Return [x, y] of the center of cell containing provided text 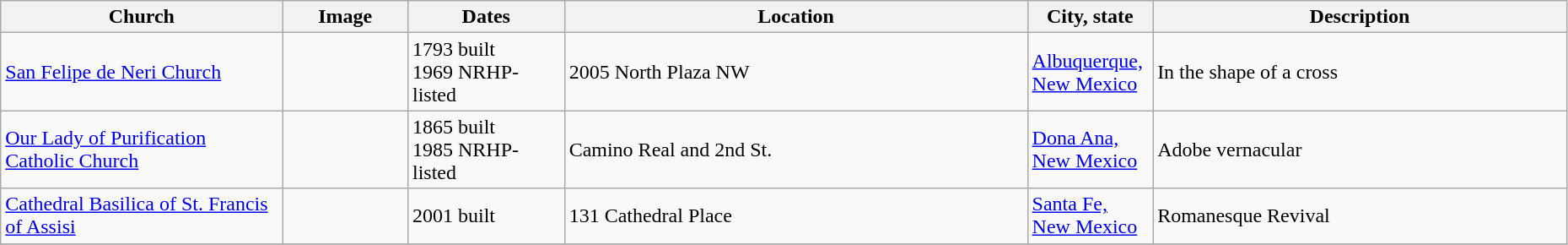
Camino Real and 2nd St. [796, 150]
1865 built1985 NRHP-listed [486, 150]
2005 North Plaza NW [796, 72]
Cathedral Basilica of St. Francis of Assisi [142, 216]
Our Lady of Purification Catholic Church [142, 150]
2001 built [486, 216]
Church [142, 17]
Location [796, 17]
Dates [486, 17]
Santa Fe, New Mexico [1090, 216]
City, state [1090, 17]
San Felipe de Neri Church [142, 72]
Dona Ana, New Mexico [1090, 150]
Adobe vernacular [1360, 150]
Albuquerque, New Mexico [1090, 72]
Image [346, 17]
In the shape of a cross [1360, 72]
1793 built1969 NRHP-listed [486, 72]
Description [1360, 17]
Romanesque Revival [1360, 216]
131 Cathedral Place [796, 216]
